Output the [X, Y] coordinate of the center of the cell containing the given text.  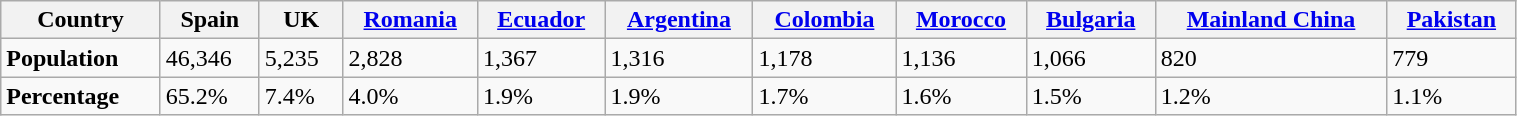
UK [301, 20]
46,346 [210, 58]
Ecuador [540, 20]
65.2% [210, 96]
1,316 [679, 58]
1,066 [1090, 58]
1,178 [824, 58]
1,136 [961, 58]
1.7% [824, 96]
Colombia [824, 20]
5,235 [301, 58]
4.0% [410, 96]
Percentage [80, 96]
Spain [210, 20]
1.1% [1452, 96]
Bulgaria [1090, 20]
Argentina [679, 20]
820 [1270, 58]
Population [80, 58]
779 [1452, 58]
Morocco [961, 20]
7.4% [301, 96]
Romania [410, 20]
Country [80, 20]
2,828 [410, 58]
Mainland China [1270, 20]
Pakistan [1452, 20]
1.2% [1270, 96]
1.5% [1090, 96]
1,367 [540, 58]
1.6% [961, 96]
